Find where the given text appears and provide that cell's center as (x, y) coordinate. 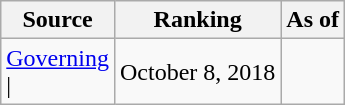
Source (58, 20)
As of (313, 20)
Ranking (197, 20)
Governing| (58, 72)
October 8, 2018 (197, 72)
